Provide the (x, y) coordinate of the cell's center where the given text is located.  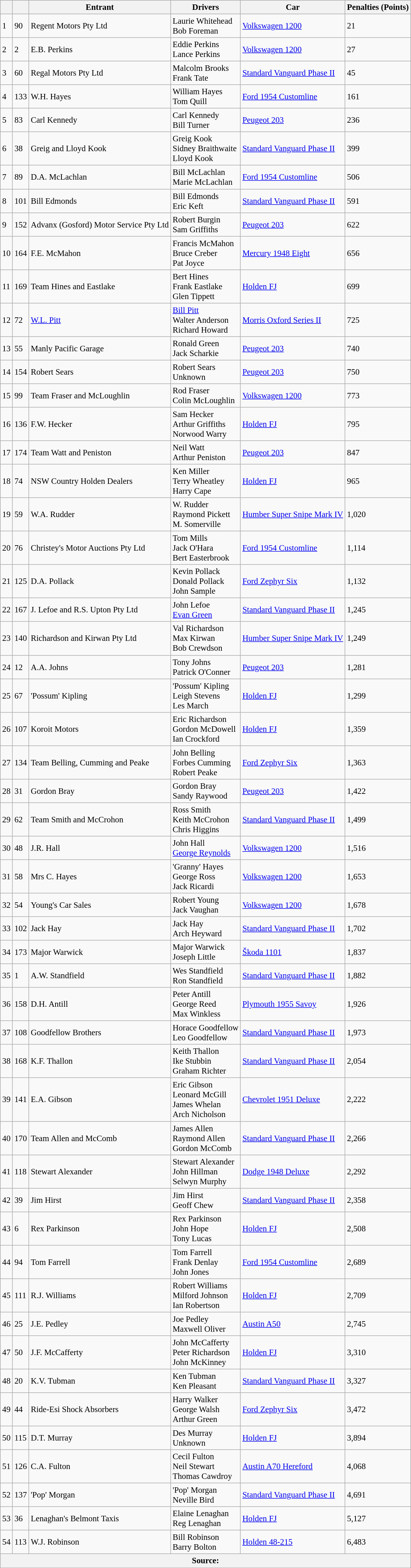
Robert Burgin Sam Griffiths (205, 224)
5 (7, 121)
A.W. Standfield (100, 976)
Lenaghan's Belmont Taxis (100, 1518)
43 (7, 1228)
Major Warwick (100, 952)
1,249 (378, 639)
167 (20, 610)
1,678 (378, 905)
Horace Goodfellow Leo Goodfellow (205, 1033)
60 (20, 73)
Škoda 1101 (293, 952)
D.A. Pollack (100, 581)
Greig and Lloyd Kook (100, 149)
Drivers (205, 7)
3,472 (378, 1410)
1,499 (378, 819)
Mercury 1948 Eight (293, 253)
Elaine Lenaghan Reg Lenaghan (205, 1518)
89 (20, 177)
140 (20, 639)
16 (7, 424)
2,689 (378, 1262)
Manly Pacific Garage (100, 348)
9 (7, 224)
W.H. Hayes (100, 96)
Jim Hirst Geoff Chew (205, 1200)
James Allen Raymond Allen Gordon McComb (205, 1138)
59 (20, 515)
Robert Sears (100, 372)
E.B. Perkins (100, 50)
Tom Mills Jack O'Hara Bert Easterbrook (205, 548)
164 (20, 253)
37 (7, 1033)
1,926 (378, 1004)
R.J. Williams (100, 1296)
47 (7, 1353)
'Granny' Hayes George Ross Jack Ricardi (205, 876)
34 (7, 952)
Source: (205, 1561)
29 (7, 819)
Austin A50 (293, 1324)
118 (20, 1171)
Peter Antill George Reed Max Winkless (205, 1004)
725 (378, 320)
K.F. Thallon (100, 1061)
NSW Country Holden Dealers (100, 481)
125 (20, 581)
Team Smith and McCrohon (100, 819)
Wes Standfield Ron Standfield (205, 976)
168 (20, 1061)
Sam Hecker Arthur Griffiths Norwood Warry (205, 424)
W. Rudder Raymond Pickett M. Somerville (205, 515)
Young's Car Sales (100, 905)
795 (378, 424)
Stewart Alexander John Hillman Selwyn Murphy (205, 1171)
1,245 (378, 610)
591 (378, 201)
Carl Kennedy (100, 121)
Tony Johns Patrick O'Conner (205, 667)
2,222 (378, 1100)
55 (20, 348)
F.W. Hecker (100, 424)
750 (378, 372)
Morris Oxford Series II (293, 320)
Regal Motors Pty Ltd (100, 73)
W.J. Robinson (100, 1542)
152 (20, 224)
154 (20, 372)
Robert Williams Milford Johnson Ian Robertson (205, 1296)
2,358 (378, 1200)
Jack Hay (100, 929)
2,709 (378, 1296)
4,068 (378, 1466)
Team Watt and Peniston (100, 453)
1,114 (378, 548)
Greig Kook Sidney Braithwaite Lloyd Kook (205, 149)
Val Richardson Max Kirwan Bob Crewdson (205, 639)
Robert Sears Unknown (205, 372)
740 (378, 348)
40 (7, 1138)
C.A. Fulton (100, 1466)
Ken Miller Terry Wheatley Harry Cape (205, 481)
136 (20, 424)
1,837 (378, 952)
1,281 (378, 667)
'Possum' Kipling Leigh Stevens Les March (205, 696)
108 (20, 1033)
Gordon Bray (100, 791)
Plymouth 1955 Savoy (293, 1004)
Chevrolet 1951 Deluxe (293, 1100)
170 (20, 1138)
3,894 (378, 1438)
137 (20, 1495)
Bill Edmonds Eric Keft (205, 201)
32 (7, 905)
2,508 (378, 1228)
Team Fraser and McLoughlin (100, 396)
Christey's Motor Auctions Pty Ltd (100, 548)
99 (20, 396)
Bill Pitt Walter Anderson Richard Howard (205, 320)
Des Murray Unknown (205, 1438)
18 (7, 481)
Regent Motors Pty Ltd (100, 26)
115 (20, 1438)
10 (7, 253)
Koroit Motors (100, 729)
62 (20, 819)
Team Hines and Eastlake (100, 286)
D.T. Murray (100, 1438)
Malcolm Brooks Frank Tate (205, 73)
Bert Hines Frank Eastlake Glen Tippett (205, 286)
A.A. Johns (100, 667)
D.A. McLachlan (100, 177)
74 (20, 481)
1,882 (378, 976)
58 (20, 876)
5,127 (378, 1518)
17 (7, 453)
Rod Fraser Colin McLoughlin (205, 396)
7 (7, 177)
Keith Thallon Ike Stubbin Graham Richter (205, 1061)
Team Allen and McComb (100, 1138)
Holden 48-215 (293, 1542)
15 (7, 396)
72 (20, 320)
Major Warwick Joseph Little (205, 952)
Neil Watt Arthur Peniston (205, 453)
Cecil Fulton Neil Stewart Thomas Cawdroy (205, 1466)
3,310 (378, 1353)
Bill McLachlan Marie McLachlan (205, 177)
4,691 (378, 1495)
3 (7, 73)
111 (20, 1296)
134 (20, 762)
Carl Kennedy Bill Turner (205, 121)
2,292 (378, 1171)
23 (7, 639)
699 (378, 286)
67 (20, 696)
Jim Hirst (100, 1200)
13 (7, 348)
399 (378, 149)
26 (7, 729)
2,266 (378, 1138)
Harry Walker George Walsh Arthur Green (205, 1410)
Eric Gibson Leonard McGill James Whelan Arch Nicholson (205, 1100)
49 (7, 1410)
Kevin Pollack Donald Pollack John Sample (205, 581)
1,516 (378, 848)
J.E. Pedley (100, 1324)
Mrs C. Hayes (100, 876)
K.V. Tubman (100, 1381)
169 (20, 286)
173 (20, 952)
33 (7, 929)
3,327 (378, 1381)
1,132 (378, 581)
D.H. Antill (100, 1004)
141 (20, 1100)
W.L. Pitt (100, 320)
Bill Edmonds (100, 201)
30 (7, 848)
John Lefoe Evan Green (205, 610)
94 (20, 1262)
42 (7, 1200)
52 (7, 1495)
Penalties (Points) (378, 7)
Ronald Green Jack Scharkie (205, 348)
773 (378, 396)
Team Belling, Cumming and Peake (100, 762)
Laurie Whitehead Bob Foreman (205, 26)
John Hall George Reynolds (205, 848)
Eric Richardson Gordon McDowell Ian Crockford (205, 729)
J. Lefoe and R.S. Upton Pty Ltd (100, 610)
Ken Tubman Ken Pleasant (205, 1381)
Tom Farrell (100, 1262)
1,422 (378, 791)
1,299 (378, 696)
622 (378, 224)
J.F. McCafferty (100, 1353)
174 (20, 453)
24 (7, 667)
2,745 (378, 1324)
35 (7, 976)
51 (7, 1466)
101 (20, 201)
22 (7, 610)
Stewart Alexander (100, 1171)
E.A. Gibson (100, 1100)
Car (293, 7)
14 (7, 372)
847 (378, 453)
Francis McMahon Bruce Creber Pat Joyce (205, 253)
Bill Robinson Barry Bolton (205, 1542)
1,653 (378, 876)
Gordon Bray Sandy Raywood (205, 791)
1,702 (378, 929)
28 (7, 791)
Rex Parkinson John Hope Tony Lucas (205, 1228)
53 (7, 1518)
83 (20, 121)
1,973 (378, 1033)
Richardson and Kirwan Pty Ltd (100, 639)
John Belling Forbes Cumming Robert Peake (205, 762)
Dodge 1948 Deluxe (293, 1171)
1,359 (378, 729)
1,363 (378, 762)
Advanx (Gosford) Motor Service Pty Ltd (100, 224)
19 (7, 515)
Goodfellow Brothers (100, 1033)
'Possum' Kipling (100, 696)
158 (20, 1004)
Eddie Perkins Lance Perkins (205, 50)
102 (20, 929)
107 (20, 729)
41 (7, 1171)
161 (378, 96)
'Pop' Morgan (100, 1495)
113 (20, 1542)
4 (7, 96)
133 (20, 96)
Joe Pedley Maxwell Oliver (205, 1324)
Jack Hay Arch Heyward (205, 929)
90 (20, 26)
46 (7, 1324)
11 (7, 286)
8 (7, 201)
John McCafferty Peter Richardson John McKinney (205, 1353)
Austin A70 Hereford (293, 1466)
Rex Parkinson (100, 1228)
William Hayes Tom Quill (205, 96)
2,054 (378, 1061)
Ross Smith Keith McCrohon Chris Higgins (205, 819)
Tom Farrell Frank Denlay John Jones (205, 1262)
965 (378, 481)
6,483 (378, 1542)
F.E. McMahon (100, 253)
126 (20, 1466)
Ride-Esi Shock Absorbers (100, 1410)
656 (378, 253)
Robert Young Jack Vaughan (205, 905)
506 (378, 177)
'Pop' Morgan Neville Bird (205, 1495)
Entrant (100, 7)
76 (20, 548)
W.A. Rudder (100, 515)
236 (378, 121)
1,020 (378, 515)
J.R. Hall (100, 848)
